Search for the cell housing the specified text and yield its (X, Y) center coordinate. 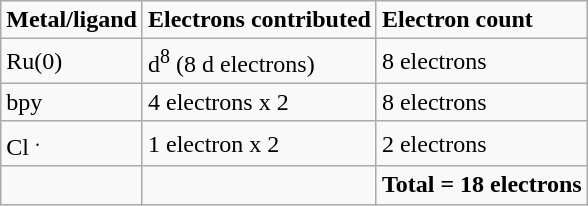
Ru(0) (72, 62)
Total = 18 electrons (482, 185)
Electron count (482, 20)
Cl . (72, 144)
d8 (8 d electrons) (259, 62)
4 electrons x 2 (259, 102)
Metal/ligand (72, 20)
bpy (72, 102)
2 electrons (482, 144)
Electrons contributed (259, 20)
1 electron x 2 (259, 144)
